Scan for the cell matching the given text and deliver its (X, Y) coordinate at center. 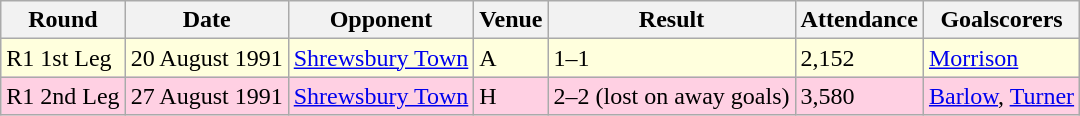
2,152 (859, 58)
Date (206, 20)
Goalscorers (1001, 20)
2–2 (lost on away goals) (672, 96)
R1 1st Leg (63, 58)
27 August 1991 (206, 96)
20 August 1991 (206, 58)
Barlow, Turner (1001, 96)
Result (672, 20)
R1 2nd Leg (63, 96)
Attendance (859, 20)
3,580 (859, 96)
A (511, 58)
Opponent (381, 20)
Round (63, 20)
Venue (511, 20)
1–1 (672, 58)
H (511, 96)
Morrison (1001, 58)
